Locate the cell with the specified text and output its [x, y] center coordinate. 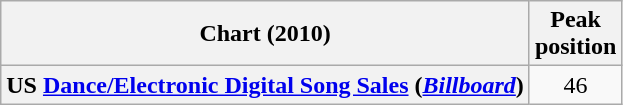
Peakposition [575, 34]
46 [575, 85]
US Dance/Electronic Digital Song Sales (Billboard) [266, 85]
Chart (2010) [266, 34]
